Find where the given text appears and provide that cell's center as (X, Y) coordinate. 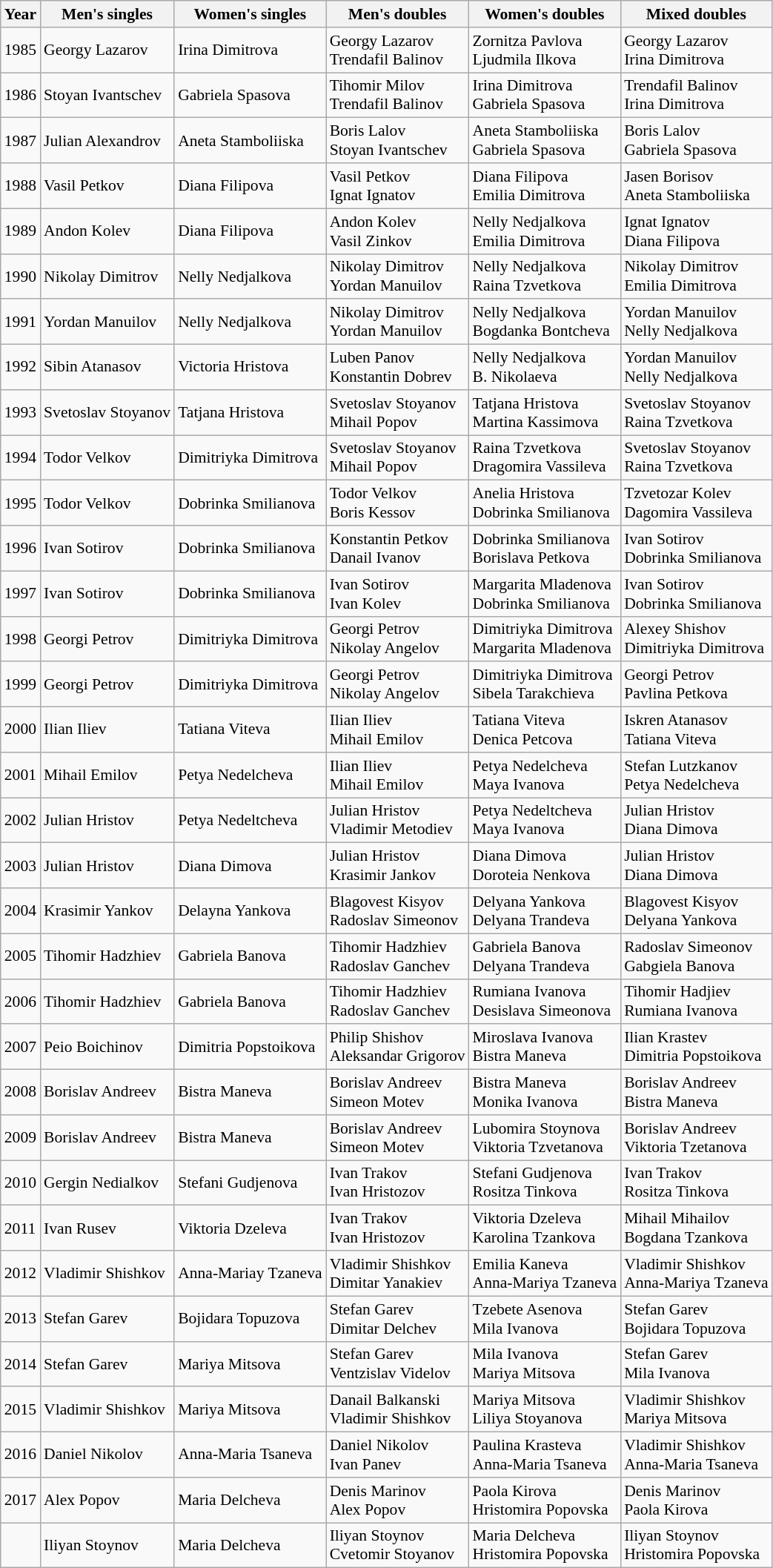
1988 (21, 185)
Jasen Borisov Aneta Stamboliiska (697, 185)
Denis Marinov Alex Popov (397, 1501)
Tatjana Hristova Martina Kassimova (545, 412)
Aneta Stamboliiska (251, 141)
2013 (21, 1318)
Iliyan Stoynov Hristomira Popovska (697, 1545)
Viktoria Dzeleva (251, 1228)
1994 (21, 458)
Dimitria Popstoikova (251, 1047)
Delyana Yankova Delyana Trandeva (545, 910)
1989 (21, 231)
1987 (21, 141)
Iliyan Stoynov Cvetomir Stoyanov (397, 1545)
1993 (21, 412)
Maria Delcheva Hristomira Popovska (545, 1545)
Sibin Atanasov (107, 368)
Daniel Nikolov Ivan Panev (397, 1455)
Alex Popov (107, 1501)
Denis Marinov Paola Kirova (697, 1501)
2009 (21, 1137)
Emilia Kaneva Anna-Mariya Tzaneva (545, 1274)
Julian Hristov Vladimir Metodiev (397, 820)
2008 (21, 1093)
2015 (21, 1410)
Anna-Maria Tsaneva (251, 1455)
Konstantin Petkov Danail Ivanov (397, 549)
Trendafil Balinov Irina Dimitrova (697, 95)
Ilian Iliev (107, 730)
Anelia Hristova Dobrinka Smilianova (545, 503)
Tihomir Milov Trendafil Balinov (397, 95)
Women's singles (251, 14)
2012 (21, 1274)
Ignat Ignatov Diana Filipova (697, 231)
Borislav Andreev Viktoria Tzetanova (697, 1137)
Dimitriyka Dimitrova Margarita Mladenova (545, 639)
1992 (21, 368)
Stefan Garev Dimitar Delchev (397, 1318)
Year (21, 14)
Tatjana Hristova (251, 412)
Aneta Stamboliiska Gabriela Spasova (545, 141)
Petya Nedeltcheva (251, 820)
1986 (21, 95)
Men's doubles (397, 14)
Nelly Nedjalkova Bogdanka Bontcheva (545, 322)
2011 (21, 1228)
Alexey Shishov Dimitriyka Dimitrova (697, 639)
Mihail Emilov (107, 775)
Ivan Sotirov Ivan Kolev (397, 593)
Zornitza Pavlova Ljudmila Ilkova (545, 50)
Svetoslav Stoyanov (107, 412)
Tzvetozar Kolev Dagomira Vassileva (697, 503)
Delayna Yankova (251, 910)
2016 (21, 1455)
Yordan Manuilov (107, 322)
Stefani Gudjenova Rositza Tinkova (545, 1183)
Todor Velkov Boris Kessov (397, 503)
Diana Dimova (251, 866)
Rumiana Ivanova Desislava Simeonova (545, 1001)
2000 (21, 730)
Gergin Nedialkov (107, 1183)
1985 (21, 50)
Peio Boichinov (107, 1047)
Nikolay Dimitrov Emilia Dimitrova (697, 276)
Mariya Mitsova Liliya Stoyanova (545, 1410)
Anna-Mariay Tzaneva (251, 1274)
Lubomira Stoynova Viktoria Tzvetanova (545, 1137)
Viktoria Dzeleva Karolina Tzankova (545, 1228)
Ivan Trakov Rositza Tinkova (697, 1183)
Vladimir Shishkov Dimitar Yanakiev (397, 1274)
Petya Nedeltcheva Maya Ivanova (545, 820)
Vasil Petkov Ignat Ignatov (397, 185)
Andon Kolev (107, 231)
Women's doubles (545, 14)
Blagovest Kisyov Delyana Yankova (697, 910)
Boris Lalov Gabriela Spasova (697, 141)
Nikolay Dimitrov (107, 276)
Philip Shishov Aleksandar Grigorov (397, 1047)
2001 (21, 775)
Margarita Mladenova Dobrinka Smilianova (545, 593)
Bistra Maneva Monika Ivanova (545, 1093)
2003 (21, 866)
Danail Balkanski Vladimir Shishkov (397, 1410)
Blagovest Kisyov Radoslav Simeonov (397, 910)
Ilian Krastev Dimitria Popstoikova (697, 1047)
1991 (21, 322)
Borislav Andreev Bistra Maneva (697, 1093)
Victoria Hristova (251, 368)
Irina Dimitrova (251, 50)
Mixed doubles (697, 14)
2017 (21, 1501)
Stefan Lutzkanov Petya Nedelcheva (697, 775)
Tatiana Viteva Denica Petcova (545, 730)
Stefani Gudjenova (251, 1183)
Vasil Petkov (107, 185)
Krasimir Yankov (107, 910)
Georgy Lazarov Irina Dimitrova (697, 50)
1998 (21, 639)
2005 (21, 956)
Diana Filipova Emilia Dimitrova (545, 185)
Irina Dimitrova Gabriela Spasova (545, 95)
Men's singles (107, 14)
Andon Kolev Vasil Zinkov (397, 231)
Vladimir Shishkov Anna-Mariya Tzaneva (697, 1274)
Luben Panov Konstantin Dobrev (397, 368)
Iskren Atanasov Tatiana Viteva (697, 730)
Petya Nedelcheva (251, 775)
Nelly Nedjalkova Raina Tzvetkova (545, 276)
Raina Tzvetkova Dragomira Vassileva (545, 458)
2014 (21, 1364)
Julian Hristov Krasimir Jankov (397, 866)
Miroslava Ivanova Bistra Maneva (545, 1047)
2004 (21, 910)
2010 (21, 1183)
Mihail Mihailov Bogdana Tzankova (697, 1228)
Mila Ivanova Mariya Mitsova (545, 1364)
Georgy Lazarov (107, 50)
Georgy Lazarov Trendafil Balinov (397, 50)
Dobrinka Smilianova Borislava Petkova (545, 549)
Tzebete Asenova Mila Ivanova (545, 1318)
1990 (21, 276)
Vladimir Shishkov Mariya Mitsova (697, 1410)
Boris Lalov Stoyan Ivantschev (397, 141)
Iliyan Stoynov (107, 1545)
Daniel Nikolov (107, 1455)
Tatiana Viteva (251, 730)
Gabriela Banova Delyana Trandeva (545, 956)
Nelly Nedjalkova Emilia Dimitrova (545, 231)
Paulina Krasteva Anna-Maria Tsaneva (545, 1455)
Stefan Garev Mila Ivanova (697, 1364)
Stefan Garev Bojidara Topuzova (697, 1318)
1995 (21, 503)
Tihomir Hadjiev Rumiana Ivanova (697, 1001)
Nelly Nedjalkova B. Nikolaeva (545, 368)
Bojidara Topuzova (251, 1318)
2007 (21, 1047)
1999 (21, 685)
Gabriela Spasova (251, 95)
Ivan Rusev (107, 1228)
Diana Dimova Doroteia Nenkova (545, 866)
1996 (21, 549)
Stoyan Ivantschev (107, 95)
2002 (21, 820)
Julian Alexandrov (107, 141)
Stefan Garev Ventzislav Videlov (397, 1364)
1997 (21, 593)
2006 (21, 1001)
Paola Kirova Hristomira Popovska (545, 1501)
Dimitriyka Dimitrova Sibela Tarakchieva (545, 685)
Vladimir Shishkov Anna-Maria Tsaneva (697, 1455)
Petya Nedelcheva Maya Ivanova (545, 775)
Georgi Petrov Pavlina Petkova (697, 685)
Radoslav Simeonov Gabgiela Banova (697, 956)
